Extract the (x, y) coordinate from the center of the cell holding the provided text.  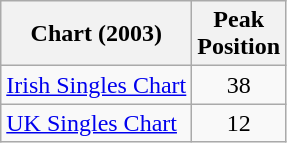
12 (239, 123)
Irish Singles Chart (96, 85)
38 (239, 85)
Chart (2003) (96, 34)
UK Singles Chart (96, 123)
Peak Position (239, 34)
